Provide the [x, y] coordinate of the cell's center where the given text is located.  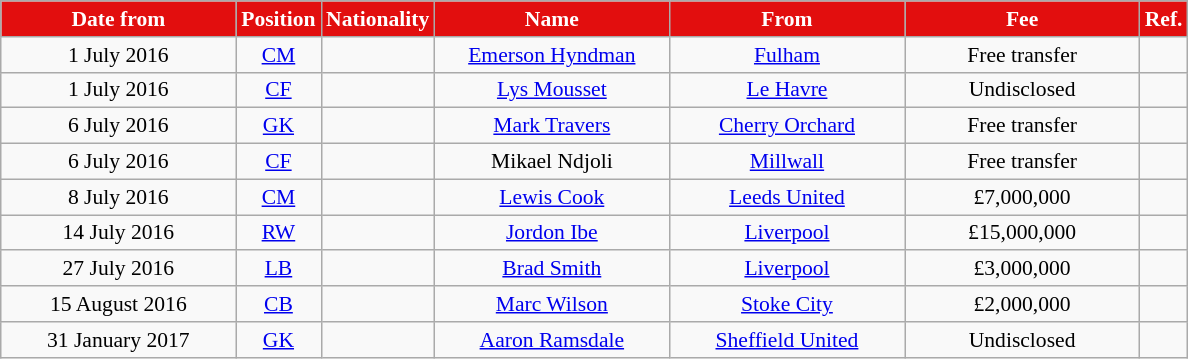
15 August 2016 [118, 304]
8 July 2016 [118, 197]
From [786, 19]
RW [278, 233]
Marc Wilson [552, 304]
Millwall [786, 162]
Cherry Orchard [786, 126]
£7,000,000 [1022, 197]
Name [552, 19]
Brad Smith [552, 269]
Nationality [378, 19]
Mikael Ndjoli [552, 162]
Date from [118, 19]
£3,000,000 [1022, 269]
14 July 2016 [118, 233]
Mark Travers [552, 126]
Leeds United [786, 197]
Aaron Ramsdale [552, 340]
Lys Mousset [552, 90]
Position [278, 19]
Lewis Cook [552, 197]
Le Havre [786, 90]
LB [278, 269]
Ref. [1164, 19]
27 July 2016 [118, 269]
Stoke City [786, 304]
31 January 2017 [118, 340]
£15,000,000 [1022, 233]
Fee [1022, 19]
CB [278, 304]
Fulham [786, 55]
Sheffield United [786, 340]
Emerson Hyndman [552, 55]
Jordon Ibe [552, 233]
£2,000,000 [1022, 304]
